From the cell containing the given text, extract its center point as [x, y] coordinate. 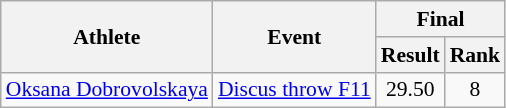
Final [440, 19]
Rank [476, 55]
Result [410, 55]
Oksana Dobrovolskaya [107, 90]
8 [476, 90]
Athlete [107, 36]
29.50 [410, 90]
Discus throw F11 [294, 90]
Event [294, 36]
